Find where the given text appears and provide that cell's center as (X, Y) coordinate. 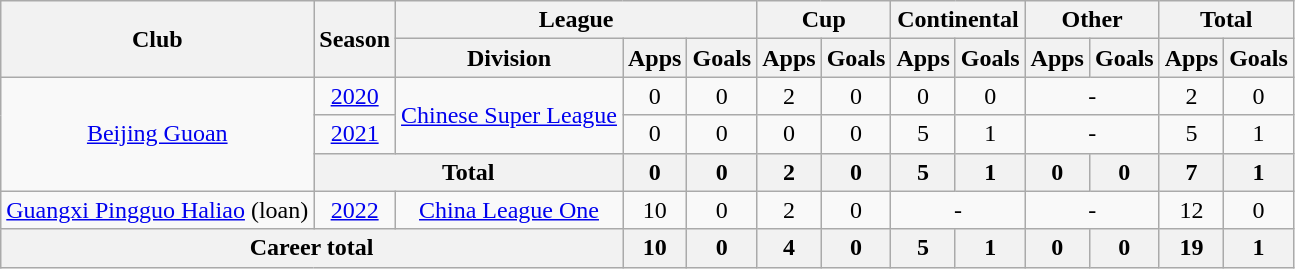
19 (1191, 248)
Other (1092, 20)
4 (789, 248)
12 (1191, 210)
Season (355, 39)
Career total (312, 248)
2020 (355, 96)
2021 (355, 134)
Cup (824, 20)
League (576, 20)
Guangxi Pingguo Haliao (loan) (158, 210)
Chinese Super League (510, 115)
7 (1191, 172)
Beijing Guoan (158, 134)
Division (510, 58)
China League One (510, 210)
Club (158, 39)
Continental (958, 20)
2022 (355, 210)
